Scan for the cell matching the given text and deliver its (X, Y) coordinate at center. 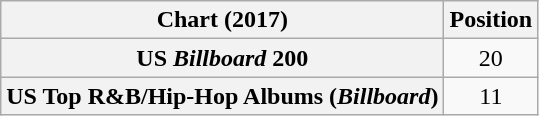
Position (491, 20)
US Billboard 200 (222, 58)
20 (491, 58)
11 (491, 96)
US Top R&B/Hip-Hop Albums (Billboard) (222, 96)
Chart (2017) (222, 20)
